Locate the cell with the specified text and output its (x, y) center coordinate. 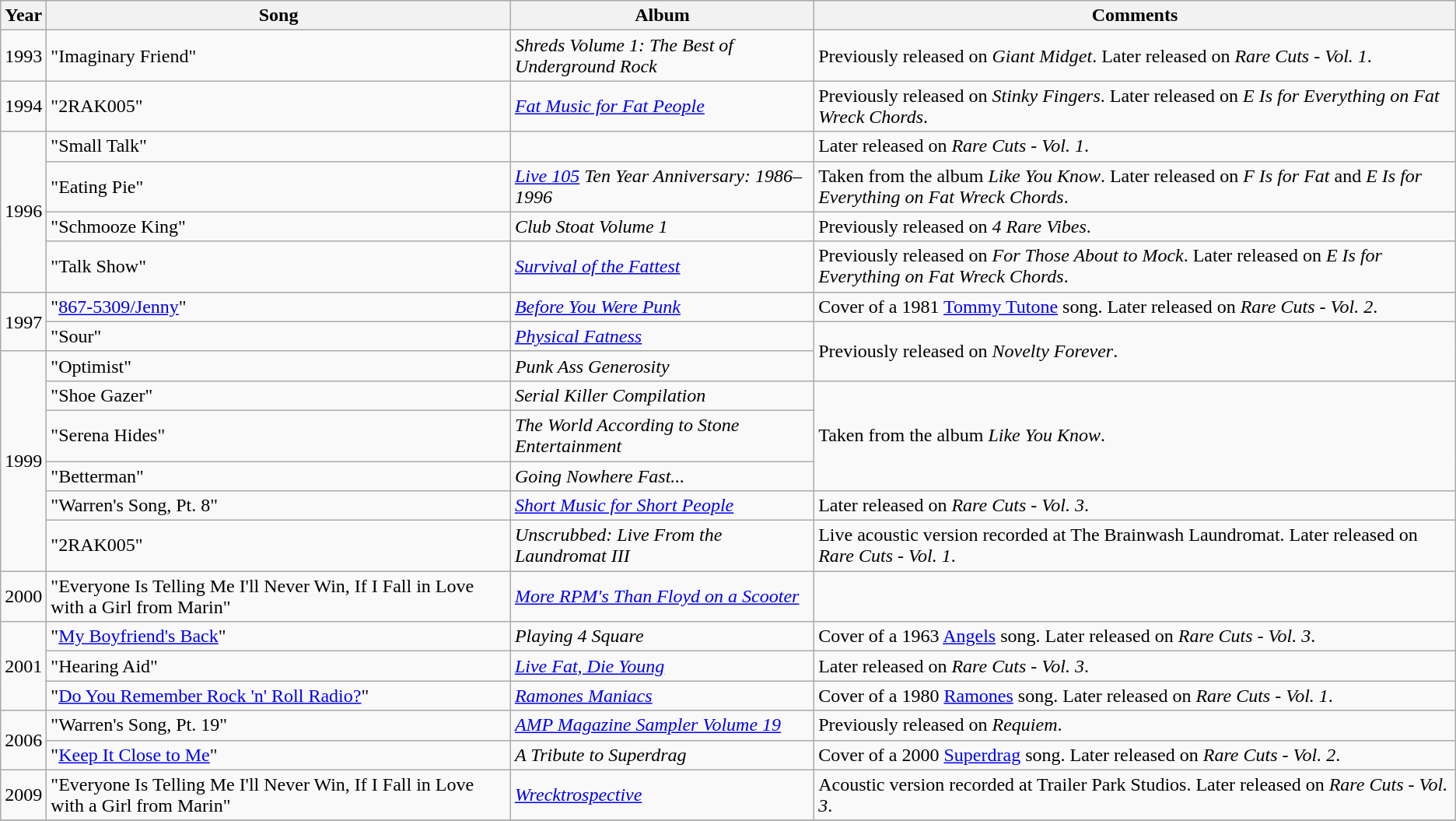
2000 (23, 596)
"Shoe Gazer" (278, 395)
1996 (23, 212)
Fat Music for Fat People (662, 106)
Live Fat, Die Young (662, 666)
Going Nowhere Fast... (662, 475)
Ramones Maniacs (662, 696)
Previously released on Giant Midget. Later released on Rare Cuts - Vol. 1. (1136, 56)
1997 (23, 321)
"Imaginary Friend" (278, 56)
Serial Killer Compilation (662, 395)
Album (662, 16)
Previously released on Requiem. (1136, 725)
"Serena Hides" (278, 436)
Cover of a 1981 Tommy Tutone song. Later released on Rare Cuts - Vol. 2. (1136, 307)
Playing 4 Square (662, 637)
"Schmooze King" (278, 226)
2006 (23, 740)
Previously released on Novelty Forever. (1136, 351)
Live acoustic version recorded at The Brainwash Laundromat. Later released on Rare Cuts - Vol. 1. (1136, 546)
The World According to Stone Entertainment (662, 436)
"Warren's Song, Pt. 19" (278, 725)
"My Boyfriend's Back" (278, 637)
"Sour" (278, 336)
"Do You Remember Rock 'n' Roll Radio?" (278, 696)
Acoustic version recorded at Trailer Park Studios. Later released on Rare Cuts - Vol. 3. (1136, 795)
"Talk Show" (278, 266)
"Small Talk" (278, 146)
Cover of a 2000 Superdrag song. Later released on Rare Cuts - Vol. 2. (1136, 755)
AMP Magazine Sampler Volume 19 (662, 725)
Previously released on 4 Rare Vibes. (1136, 226)
Unscrubbed: Live From the Laundromat III (662, 546)
Physical Fatness (662, 336)
1999 (23, 461)
"Keep It Close to Me" (278, 755)
Live 105 Ten Year Anniversary: 1986–1996 (662, 187)
"Eating Pie" (278, 187)
"Warren's Song, Pt. 8" (278, 506)
Later released on Rare Cuts - Vol. 1. (1136, 146)
"Betterman" (278, 475)
Year (23, 16)
Cover of a 1980 Ramones song. Later released on Rare Cuts - Vol. 1. (1136, 696)
Taken from the album Like You Know. Later released on F Is for Fat and E Is for Everything on Fat Wreck Chords. (1136, 187)
Survival of the Fattest (662, 266)
Wrecktrospective (662, 795)
2009 (23, 795)
Previously released on For Those About to Mock. Later released on E Is for Everything on Fat Wreck Chords. (1136, 266)
Club Stoat Volume 1 (662, 226)
Shreds Volume 1: The Best of Underground Rock (662, 56)
1993 (23, 56)
2001 (23, 666)
"Hearing Aid" (278, 666)
Short Music for Short People (662, 506)
More RPM's Than Floyd on a Scooter (662, 596)
Comments (1136, 16)
Taken from the album Like You Know. (1136, 436)
Cover of a 1963 Angels song. Later released on Rare Cuts - Vol. 3. (1136, 637)
Previously released on Stinky Fingers. Later released on E Is for Everything on Fat Wreck Chords. (1136, 106)
"Optimist" (278, 366)
Song (278, 16)
1994 (23, 106)
Punk Ass Generosity (662, 366)
"867-5309/Jenny" (278, 307)
A Tribute to Superdrag (662, 755)
Before You Were Punk (662, 307)
